Determine the [x, y] coordinate at the center of the cell enclosing the given text.  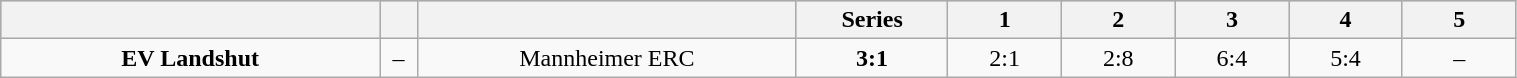
4 [1346, 20]
3:1 [872, 58]
5 [1459, 20]
5:4 [1346, 58]
2:1 [1005, 58]
1 [1005, 20]
2 [1118, 20]
Mannheimer ERC [606, 58]
3 [1232, 20]
EV Landshut [190, 58]
6:4 [1232, 58]
2:8 [1118, 58]
Series [872, 20]
